Capture the cell that displays the provided text and extract its [x, y] central coordinate. 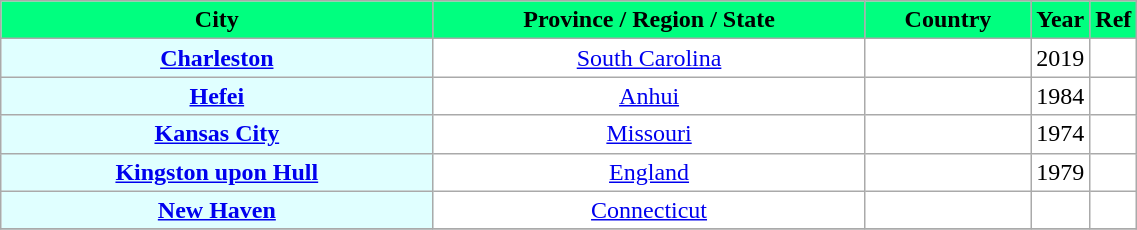
Missouri [649, 134]
Kingston upon Hull [217, 172]
Hefei [217, 96]
England [649, 172]
1984 [1060, 96]
Charleston [217, 58]
Year [1060, 20]
1979 [1060, 172]
City [217, 20]
Kansas City [217, 134]
2019 [1060, 58]
Country [948, 20]
New Haven [217, 210]
Province / Region / State [649, 20]
South Carolina [649, 58]
Connecticut [649, 210]
Ref [1114, 20]
1974 [1060, 134]
Anhui [649, 96]
